Identify which cell holds the provided text, then report its [x, y] central coordinate. 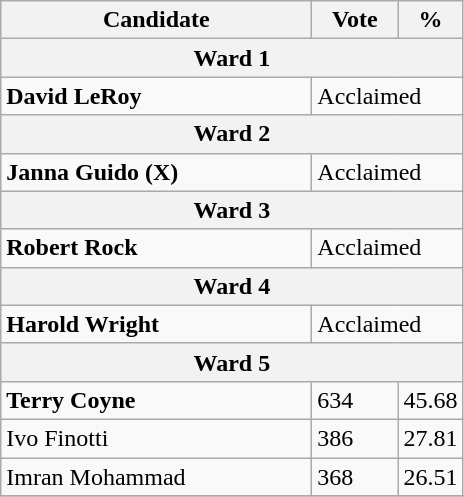
Ward 2 [232, 134]
Terry Coyne [156, 400]
Ward 1 [232, 58]
Robert Rock [156, 248]
368 [355, 477]
386 [355, 438]
Ward 5 [232, 362]
Ward 4 [232, 286]
634 [355, 400]
26.51 [430, 477]
45.68 [430, 400]
Harold Wright [156, 324]
Ward 3 [232, 210]
Ivo Finotti [156, 438]
David LeRoy [156, 96]
27.81 [430, 438]
Imran Mohammad [156, 477]
Janna Guido (X) [156, 172]
Vote [355, 20]
Candidate [156, 20]
% [430, 20]
